Provide the [X, Y] coordinate of the cell's center where the given text is located.  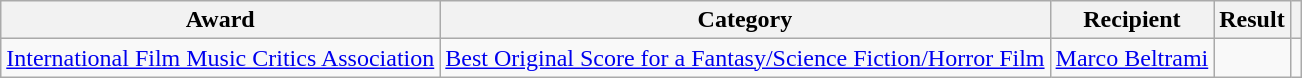
Marco Beltrami [1132, 58]
Award [220, 20]
Best Original Score for a Fantasy/Science Fiction/Horror Film [745, 58]
Category [745, 20]
Recipient [1132, 20]
Result [1252, 20]
International Film Music Critics Association [220, 58]
